Determine the [x, y] coordinate at the center of the cell enclosing the given text.  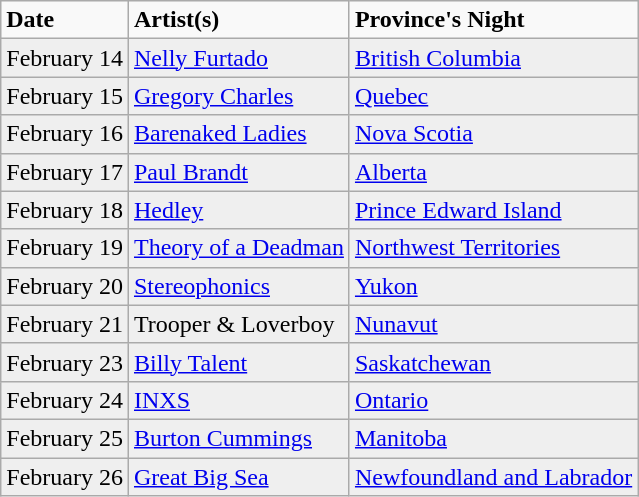
Theory of a Deadman [238, 248]
Alberta [493, 172]
February 25 [65, 438]
February 18 [65, 210]
Great Big Sea [238, 477]
February 23 [65, 362]
February 19 [65, 248]
Billy Talent [238, 362]
Ontario [493, 400]
Nova Scotia [493, 134]
Province's Night [493, 20]
Northwest Territories [493, 248]
February 15 [65, 96]
February 16 [65, 134]
Artist(s) [238, 20]
Barenaked Ladies [238, 134]
Manitoba [493, 438]
February 24 [65, 400]
February 21 [65, 324]
Yukon [493, 286]
February 20 [65, 286]
INXS [238, 400]
Saskatchewan [493, 362]
February 14 [65, 58]
Quebec [493, 96]
Nelly Furtado [238, 58]
Hedley [238, 210]
British Columbia [493, 58]
Paul Brandt [238, 172]
Prince Edward Island [493, 210]
Burton Cummings [238, 438]
Nunavut [493, 324]
Date [65, 20]
Stereophonics [238, 286]
Gregory Charles [238, 96]
February 26 [65, 477]
Newfoundland and Labrador [493, 477]
February 17 [65, 172]
Trooper & Loverboy [238, 324]
